Pinpoint the cell where the given text exists, returning its (x, y) midpoint coordinate. 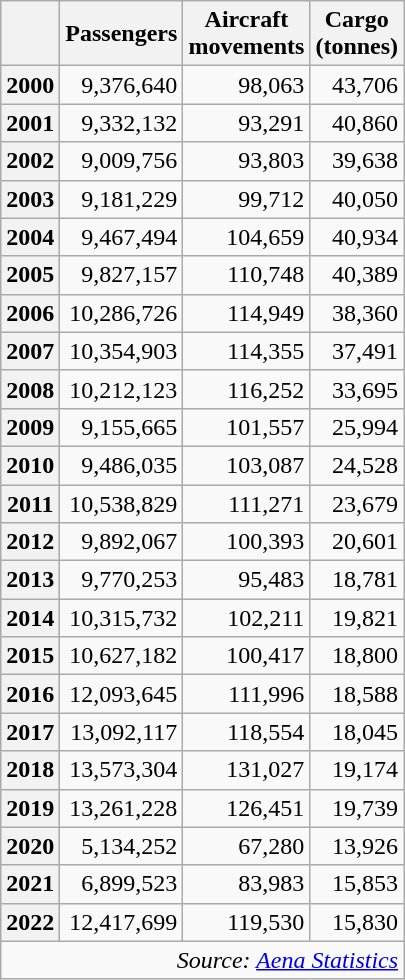
119,530 (246, 922)
9,467,494 (122, 237)
116,252 (246, 389)
13,261,228 (122, 808)
101,557 (246, 427)
83,983 (246, 884)
9,332,132 (122, 123)
2013 (30, 580)
9,486,035 (122, 465)
9,009,756 (122, 161)
111,271 (246, 503)
43,706 (357, 85)
2003 (30, 199)
2011 (30, 503)
2020 (30, 846)
9,155,665 (122, 427)
10,538,829 (122, 503)
95,483 (246, 580)
2004 (30, 237)
2022 (30, 922)
10,354,903 (122, 351)
131,027 (246, 770)
9,770,253 (122, 580)
2001 (30, 123)
13,092,117 (122, 732)
9,827,157 (122, 275)
40,860 (357, 123)
19,174 (357, 770)
2017 (30, 732)
2007 (30, 351)
114,949 (246, 313)
37,491 (357, 351)
103,087 (246, 465)
99,712 (246, 199)
24,528 (357, 465)
114,355 (246, 351)
Source: Aena Statistics (202, 960)
18,781 (357, 580)
100,393 (246, 542)
2009 (30, 427)
9,376,640 (122, 85)
2008 (30, 389)
93,291 (246, 123)
38,360 (357, 313)
9,892,067 (122, 542)
40,389 (357, 275)
20,601 (357, 542)
2016 (30, 694)
13,573,304 (122, 770)
25,994 (357, 427)
13,926 (357, 846)
18,045 (357, 732)
2010 (30, 465)
19,739 (357, 808)
19,821 (357, 618)
10,627,182 (122, 656)
Cargo (tonnes) (357, 34)
2012 (30, 542)
2000 (30, 85)
93,803 (246, 161)
23,679 (357, 503)
Aircraft movements (246, 34)
12,417,699 (122, 922)
15,830 (357, 922)
18,588 (357, 694)
100,417 (246, 656)
2005 (30, 275)
102,211 (246, 618)
2018 (30, 770)
2021 (30, 884)
40,934 (357, 237)
104,659 (246, 237)
126,451 (246, 808)
2006 (30, 313)
118,554 (246, 732)
12,093,645 (122, 694)
2014 (30, 618)
10,286,726 (122, 313)
67,280 (246, 846)
2015 (30, 656)
2019 (30, 808)
6,899,523 (122, 884)
40,050 (357, 199)
39,638 (357, 161)
110,748 (246, 275)
18,800 (357, 656)
5,134,252 (122, 846)
33,695 (357, 389)
10,212,123 (122, 389)
98,063 (246, 85)
111,996 (246, 694)
Passengers (122, 34)
9,181,229 (122, 199)
15,853 (357, 884)
2002 (30, 161)
10,315,732 (122, 618)
